From the cell containing the given text, extract its center point as (X, Y) coordinate. 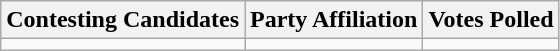
Votes Polled (491, 20)
Contesting Candidates (123, 20)
Party Affiliation (334, 20)
